Identify which cell holds the provided text, then report its (X, Y) central coordinate. 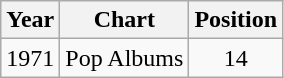
Position (236, 20)
Year (30, 20)
Pop Albums (124, 58)
1971 (30, 58)
Chart (124, 20)
14 (236, 58)
